For the text-containing cell, return its midpoint in (x, y) coordinate format. 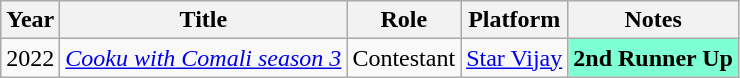
2nd Runner Up (654, 58)
Role (404, 20)
Notes (654, 20)
Year (30, 20)
Star Vijay (514, 58)
Contestant (404, 58)
Title (204, 20)
Platform (514, 20)
Cooku with Comali season 3 (204, 58)
2022 (30, 58)
